Capture the cell that displays the provided text and extract its [X, Y] central coordinate. 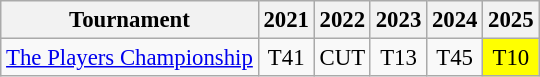
CUT [342, 58]
2024 [455, 20]
2021 [286, 20]
2025 [511, 20]
Tournament [130, 20]
The Players Championship [130, 58]
T41 [286, 58]
T13 [398, 58]
2022 [342, 20]
T10 [511, 58]
T45 [455, 58]
2023 [398, 20]
